Find where the given text appears and provide that cell's center as (x, y) coordinate. 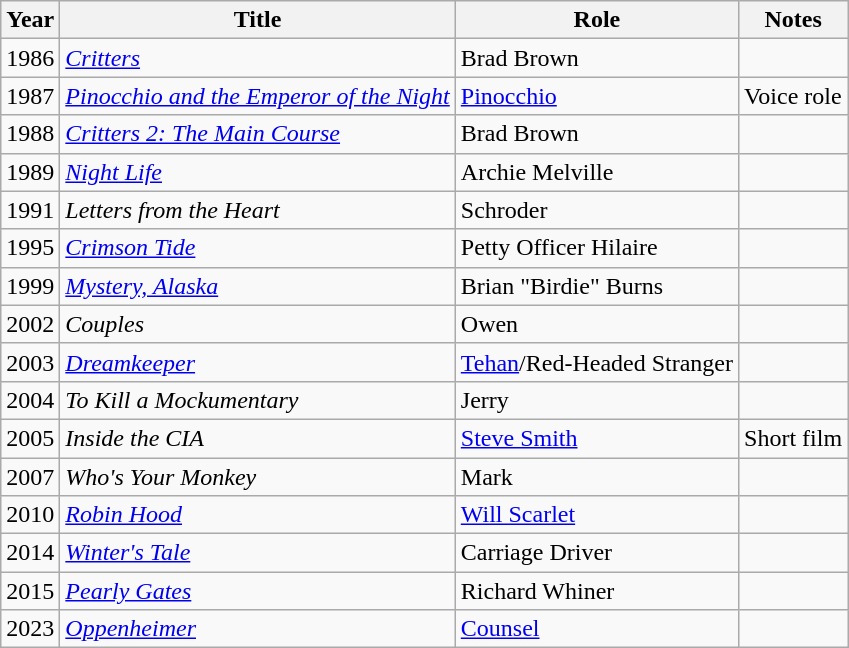
Letters from the Heart (258, 210)
Notes (794, 20)
Pearly Gates (258, 591)
Title (258, 20)
Mystery, Alaska (258, 286)
Will Scarlet (596, 515)
1995 (30, 248)
2007 (30, 477)
Carriage Driver (596, 553)
2010 (30, 515)
Counsel (596, 629)
Pinocchio and the Emperor of the Night (258, 96)
2004 (30, 400)
Robin Hood (258, 515)
Owen (596, 324)
2003 (30, 362)
Tehan/Red-Headed Stranger (596, 362)
1987 (30, 96)
Brian "Birdie" Burns (596, 286)
2023 (30, 629)
Oppenheimer (258, 629)
Dreamkeeper (258, 362)
Mark (596, 477)
Critters 2: The Main Course (258, 134)
Jerry (596, 400)
1986 (30, 58)
To Kill a Mockumentary (258, 400)
Richard Whiner (596, 591)
1999 (30, 286)
2014 (30, 553)
1988 (30, 134)
Steve Smith (596, 438)
Archie Melville (596, 172)
Who's Your Monkey (258, 477)
Inside the CIA (258, 438)
Couples (258, 324)
Schroder (596, 210)
Short film (794, 438)
Winter's Tale (258, 553)
Pinocchio (596, 96)
Voice role (794, 96)
Role (596, 20)
Crimson Tide (258, 248)
2002 (30, 324)
1989 (30, 172)
Petty Officer Hilaire (596, 248)
2005 (30, 438)
Year (30, 20)
1991 (30, 210)
Critters (258, 58)
Night Life (258, 172)
2015 (30, 591)
